Extract the [x, y] coordinate from the center of the cell holding the provided text.  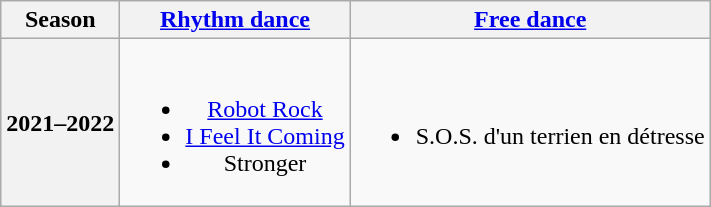
2021–2022 [60, 122]
Robot Rock I Feel It Coming Stronger [235, 122]
Rhythm dance [235, 20]
Season [60, 20]
S.O.S. d'un terrien en détresse [530, 122]
Free dance [530, 20]
